Capture the cell that displays the provided text and extract its [x, y] central coordinate. 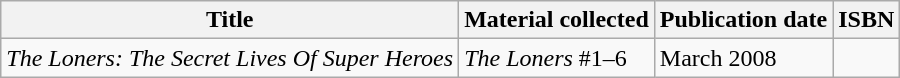
The Loners: The Secret Lives Of Super Heroes [230, 58]
Title [230, 20]
The Loners #1–6 [557, 58]
March 2008 [743, 58]
ISBN [866, 20]
Material collected [557, 20]
Publication date [743, 20]
